Search for the cell housing the specified text and yield its [x, y] center coordinate. 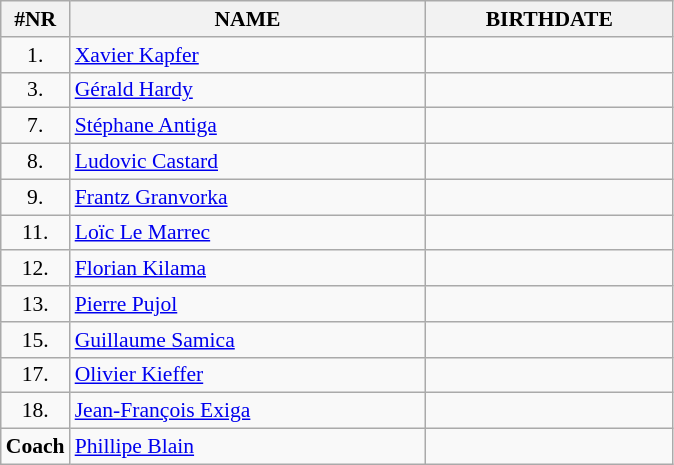
7. [36, 126]
8. [36, 162]
Stéphane Antiga [248, 126]
Pierre Pujol [248, 304]
1. [36, 55]
Olivier Kieffer [248, 375]
Loïc Le Marrec [248, 233]
Gérald Hardy [248, 90]
#NR [36, 19]
11. [36, 233]
Florian Kilama [248, 269]
Xavier Kapfer [248, 55]
NAME [248, 19]
13. [36, 304]
12. [36, 269]
Jean-François Exiga [248, 411]
3. [36, 90]
9. [36, 197]
17. [36, 375]
Phillipe Blain [248, 447]
Frantz Granvorka [248, 197]
Coach [36, 447]
15. [36, 340]
Guillaume Samica [248, 340]
Ludovic Castard [248, 162]
BIRTHDATE [549, 19]
18. [36, 411]
